From the cell containing the given text, extract its center point as (x, y) coordinate. 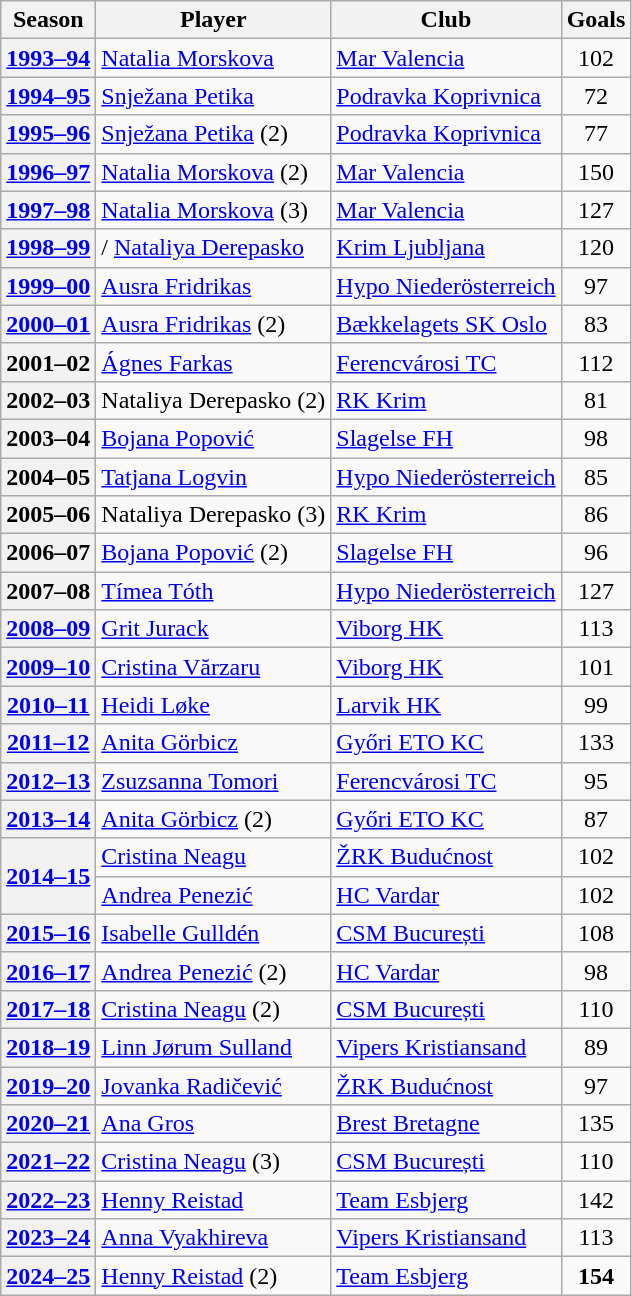
2003–04 (48, 438)
95 (596, 781)
Anita Görbicz (2) (214, 819)
Ágnes Farkas (214, 362)
1995–96 (48, 134)
Jovanka Radičević (214, 1085)
Tímea Tóth (214, 591)
2018–19 (48, 1047)
77 (596, 134)
Larvik HK (446, 705)
1997–98 (48, 210)
Tatjana Logvin (214, 477)
1998–99 (48, 248)
2005–06 (48, 515)
Cristina Neagu (3) (214, 1162)
1993–94 (48, 58)
85 (596, 477)
Cristina Neagu (214, 857)
Brest Bretagne (446, 1124)
Andrea Penezić (2) (214, 971)
2011–12 (48, 743)
2020–21 (48, 1124)
2012–13 (48, 781)
Ausra Fridrikas (2) (214, 324)
Player (214, 20)
2024–25 (48, 1276)
Henny Reistad (214, 1200)
135 (596, 1124)
2019–20 (48, 1085)
Nataliya Derepasko (3) (214, 515)
2008–09 (48, 629)
2017–18 (48, 1009)
112 (596, 362)
83 (596, 324)
89 (596, 1047)
101 (596, 667)
Heidi Løke (214, 705)
Natalia Morskova (2) (214, 172)
2001–02 (48, 362)
2014–15 (48, 876)
Ausra Fridrikas (214, 286)
142 (596, 1200)
2010–11 (48, 705)
2006–07 (48, 553)
Bojana Popović (2) (214, 553)
2007–08 (48, 591)
87 (596, 819)
Natalia Morskova (214, 58)
Anita Görbicz (214, 743)
Isabelle Gulldén (214, 933)
108 (596, 933)
Andrea Penezić (214, 895)
133 (596, 743)
Linn Jørum Sulland (214, 1047)
Anna Vyakhireva (214, 1238)
2002–03 (48, 400)
Cristina Neagu (2) (214, 1009)
Club (446, 20)
Grit Jurack (214, 629)
86 (596, 515)
99 (596, 705)
Snježana Petika (2) (214, 134)
2004–05 (48, 477)
2021–22 (48, 1162)
2023–24 (48, 1238)
Goals (596, 20)
Zsuzsanna Tomori (214, 781)
2015–16 (48, 933)
2013–14 (48, 819)
120 (596, 248)
96 (596, 553)
81 (596, 400)
154 (596, 1276)
2022–23 (48, 1200)
150 (596, 172)
Ana Gros (214, 1124)
Henny Reistad (2) (214, 1276)
1999–00 (48, 286)
/ Nataliya Derepasko (214, 248)
Krim Ljubljana (446, 248)
Bojana Popović (214, 438)
Nataliya Derepasko (2) (214, 400)
72 (596, 96)
2009–10 (48, 667)
Season (48, 20)
Natalia Morskova (3) (214, 210)
Bækkelagets SK Oslo (446, 324)
Cristina Vărzaru (214, 667)
1994–95 (48, 96)
2016–17 (48, 971)
2000–01 (48, 324)
Snježana Petika (214, 96)
1996–97 (48, 172)
